For the text-containing cell, return its midpoint in (X, Y) coordinate format. 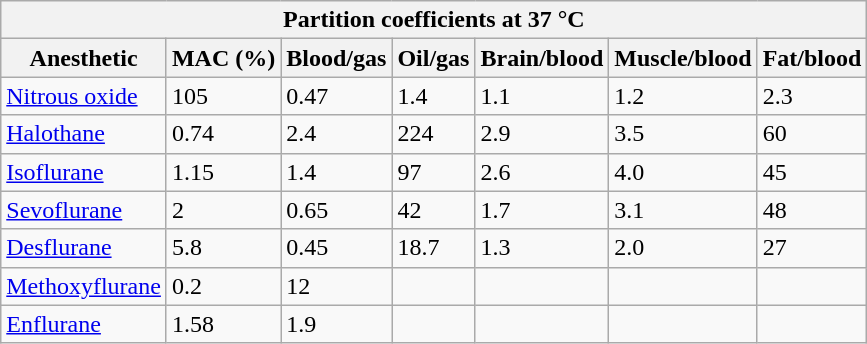
0.47 (336, 96)
Isoflurane (84, 172)
105 (223, 96)
1.1 (542, 96)
2.6 (542, 172)
60 (812, 134)
Oil/gas (434, 58)
Muscle/blood (683, 58)
2 (223, 210)
1.9 (336, 324)
0.74 (223, 134)
1.7 (542, 210)
Desflurane (84, 248)
2.0 (683, 248)
27 (812, 248)
1.2 (683, 96)
48 (812, 210)
4.0 (683, 172)
42 (434, 210)
Sevoflurane (84, 210)
Halothane (84, 134)
1.3 (542, 248)
Brain/blood (542, 58)
45 (812, 172)
0.45 (336, 248)
5.8 (223, 248)
2.9 (542, 134)
0.2 (223, 286)
224 (434, 134)
3.5 (683, 134)
Blood/gas (336, 58)
Partition coefficients at 37 °C (434, 20)
2.3 (812, 96)
1.58 (223, 324)
2.4 (336, 134)
Fat/blood (812, 58)
0.65 (336, 210)
Enflurane (84, 324)
12 (336, 286)
1.15 (223, 172)
3.1 (683, 210)
Methoxyflurane (84, 286)
97 (434, 172)
MAC (%) (223, 58)
Anesthetic (84, 58)
18.7 (434, 248)
Nitrous oxide (84, 96)
